Locate the cell with the specified text and output its [X, Y] center coordinate. 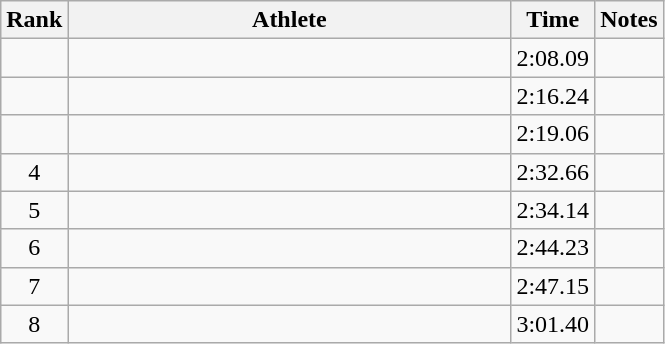
8 [34, 324]
Notes [629, 20]
2:08.09 [553, 58]
Rank [34, 20]
2:19.06 [553, 134]
2:34.14 [553, 210]
2:16.24 [553, 96]
Time [553, 20]
Athlete [290, 20]
2:44.23 [553, 248]
2:32.66 [553, 172]
7 [34, 286]
2:47.15 [553, 286]
6 [34, 248]
4 [34, 172]
5 [34, 210]
3:01.40 [553, 324]
